Output the (X, Y) coordinate of the center of the cell containing the given text.  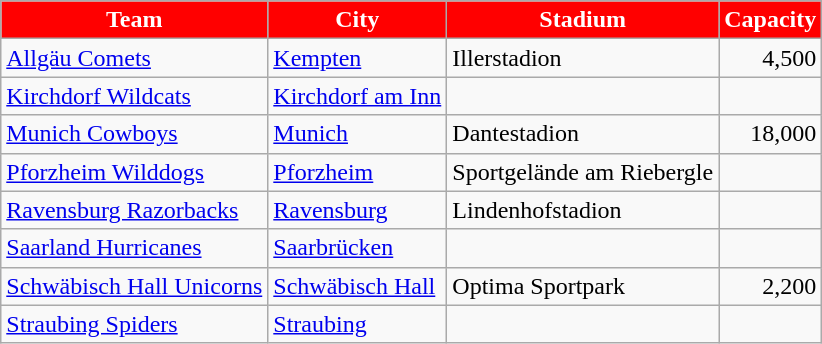
Ravensburg (358, 210)
Dantestadion (583, 134)
Illerstadion (583, 58)
Straubing (358, 324)
Schwäbisch Hall (358, 286)
Saarbrücken (358, 248)
18,000 (770, 134)
4,500 (770, 58)
Lindenhofstadion (583, 210)
Sportgelände am Riebergle (583, 172)
Allgäu Comets (134, 58)
Munich (358, 134)
Optima Sportpark (583, 286)
2,200 (770, 286)
Saarland Hurricanes (134, 248)
Pforzheim Wilddogs (134, 172)
Kirchdorf Wildcats (134, 96)
Stadium (583, 20)
Schwäbisch Hall Unicorns (134, 286)
Kempten (358, 58)
Munich Cowboys (134, 134)
City (358, 20)
Pforzheim (358, 172)
Kirchdorf am Inn (358, 96)
Capacity (770, 20)
Team (134, 20)
Ravensburg Razorbacks (134, 210)
Straubing Spiders (134, 324)
